Scan for the cell matching the given text and deliver its (X, Y) coordinate at center. 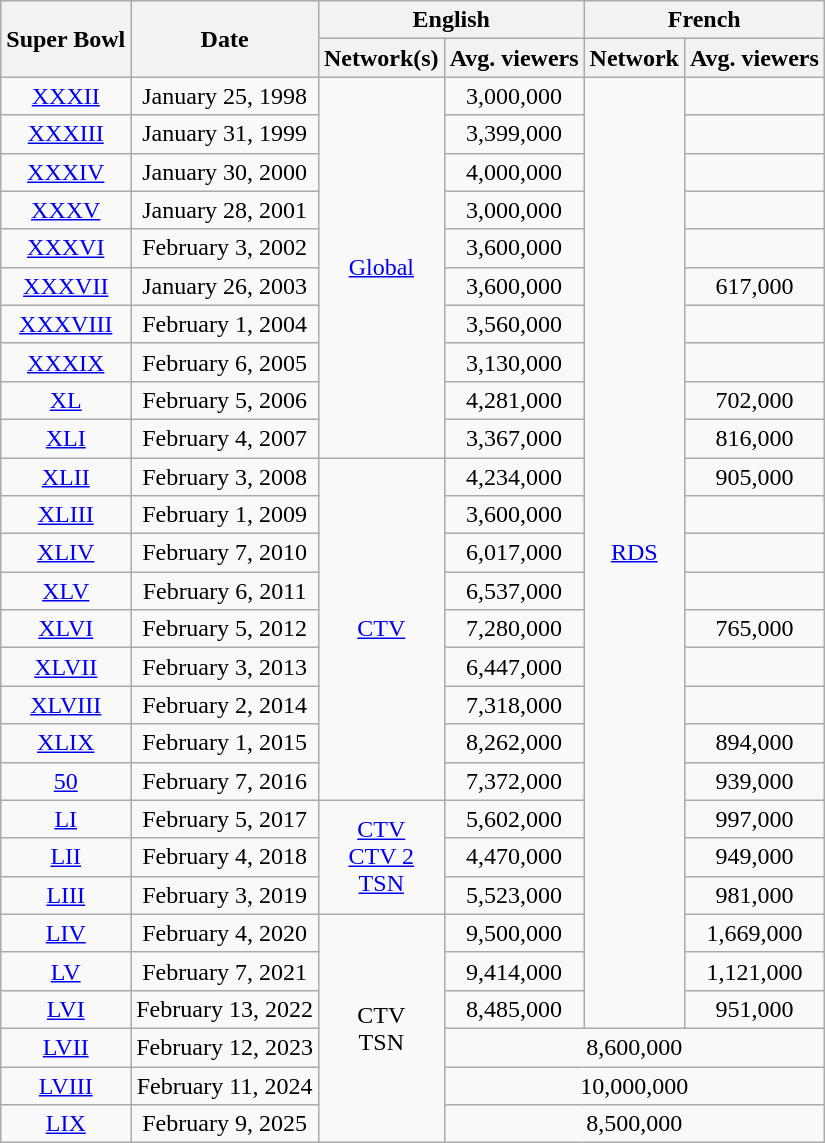
6,537,000 (514, 591)
3,560,000 (514, 324)
February 3, 2013 (225, 667)
February 7, 2010 (225, 553)
1,121,000 (754, 971)
7,318,000 (514, 705)
7,372,000 (514, 781)
LVI (66, 1009)
XLIII (66, 515)
RDS (634, 553)
5,602,000 (514, 819)
XXXII (66, 96)
6,447,000 (514, 667)
Super Bowl (66, 39)
6,017,000 (514, 553)
Network (634, 58)
January 28, 2001 (225, 210)
XLIV (66, 553)
February 1, 2015 (225, 743)
LVIII (66, 1085)
February 4, 2018 (225, 857)
February 1, 2004 (225, 324)
1,669,000 (754, 933)
LI (66, 819)
February 1, 2009 (225, 515)
XLV (66, 591)
LII (66, 857)
Global (381, 268)
981,000 (754, 895)
February 7, 2016 (225, 781)
XLVIII (66, 705)
CTV (381, 630)
CTVCTV 2TSN (381, 857)
XXXIX (66, 362)
7,280,000 (514, 629)
February 7, 2021 (225, 971)
XXXIII (66, 134)
February 11, 2024 (225, 1085)
February 13, 2022 (225, 1009)
XLII (66, 477)
XXXIV (66, 172)
4,281,000 (514, 400)
February 5, 2006 (225, 400)
February 3, 2019 (225, 895)
French (704, 20)
Date (225, 39)
9,414,000 (514, 971)
January 25, 1998 (225, 96)
4,470,000 (514, 857)
4,000,000 (514, 172)
9,500,000 (514, 933)
8,500,000 (634, 1124)
XXXV (66, 210)
8,485,000 (514, 1009)
50 (66, 781)
February 4, 2007 (225, 438)
February 5, 2017 (225, 819)
XLI (66, 438)
CTVTSN (381, 1028)
702,000 (754, 400)
English (451, 20)
939,000 (754, 781)
XLVI (66, 629)
January 30, 2000 (225, 172)
765,000 (754, 629)
XL (66, 400)
5,523,000 (514, 895)
3,367,000 (514, 438)
XLIX (66, 743)
LIV (66, 933)
949,000 (754, 857)
XXXVIII (66, 324)
LVII (66, 1047)
February 4, 2020 (225, 933)
8,262,000 (514, 743)
XXXVI (66, 248)
February 12, 2023 (225, 1047)
617,000 (754, 286)
816,000 (754, 438)
XLVII (66, 667)
894,000 (754, 743)
January 31, 1999 (225, 134)
February 9, 2025 (225, 1124)
LIX (66, 1124)
997,000 (754, 819)
4,234,000 (514, 477)
February 3, 2002 (225, 248)
3,399,000 (514, 134)
February 2, 2014 (225, 705)
LV (66, 971)
XXXVII (66, 286)
February 5, 2012 (225, 629)
January 26, 2003 (225, 286)
951,000 (754, 1009)
February 3, 2008 (225, 477)
3,130,000 (514, 362)
8,600,000 (634, 1047)
February 6, 2005 (225, 362)
905,000 (754, 477)
February 6, 2011 (225, 591)
Network(s) (381, 58)
10,000,000 (634, 1085)
LIII (66, 895)
